Output the [X, Y] coordinate of the center of the cell containing the given text.  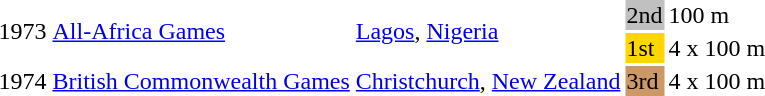
British Commonwealth Games [201, 81]
All-Africa Games [201, 32]
1st [644, 48]
3rd [644, 81]
Christchurch, New Zealand [488, 81]
2nd [644, 15]
Lagos, Nigeria [488, 32]
